Return the (X, Y) coordinate for the center point of the cell that contains the specified text.  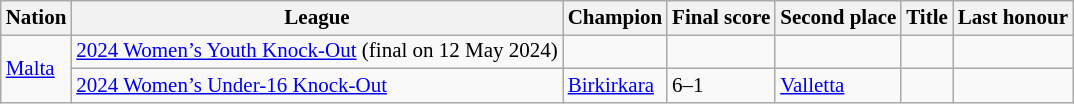
2024 Women’s Youth Knock-Out (final on 12 May 2024) (316, 52)
Nation (36, 18)
Last honour (1013, 18)
Birkirkara (615, 86)
2024 Women’s Under-16 Knock-Out (316, 86)
Champion (615, 18)
Title (927, 18)
Second place (838, 18)
6–1 (721, 86)
Valletta (838, 86)
Final score (721, 18)
Malta (36, 69)
League (316, 18)
